Find where the given text appears and provide that cell's center as [x, y] coordinate. 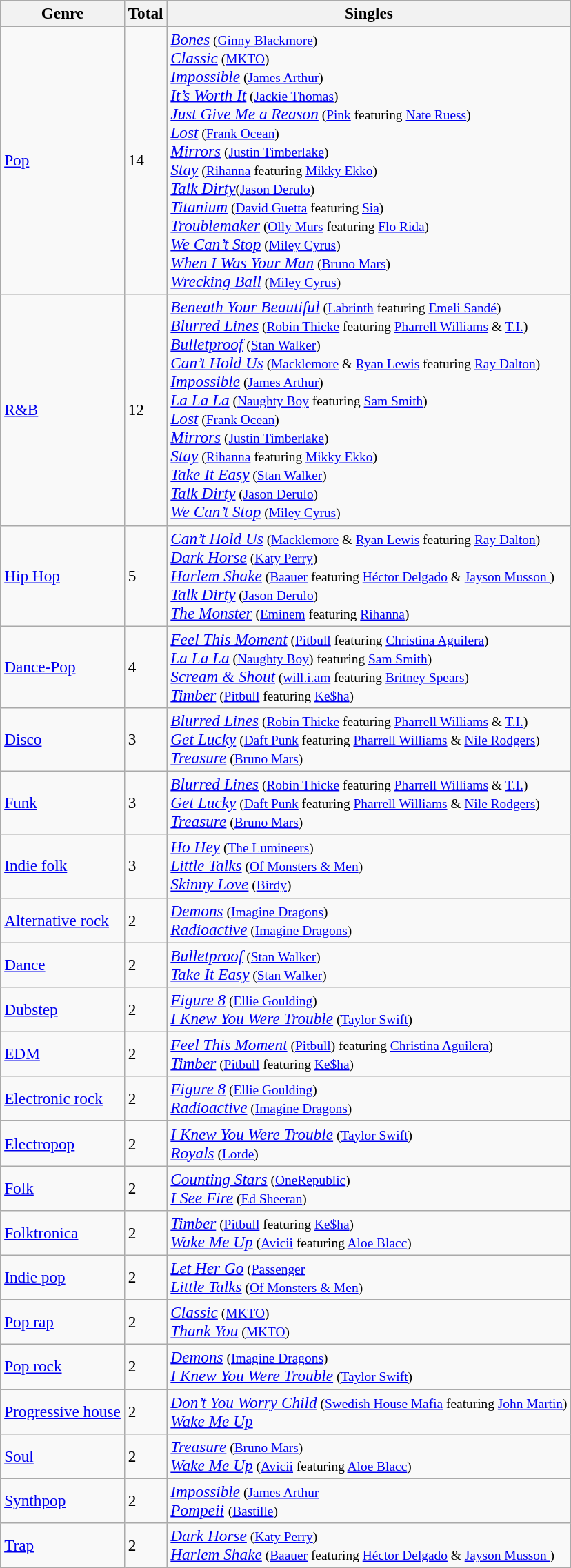
Figure 8 (Ellie Goulding)I Knew You Were Trouble (Taylor Swift) [369, 1009]
Dark Horse (Katy Perry)Harlem Shake (Baauer featuring Héctor Delgado & Jayson Musson ) [369, 1545]
Trap [63, 1545]
Electronic rock [63, 1099]
Pop rap [63, 1323]
Dance-Pop [63, 666]
EDM [63, 1054]
Progressive house [63, 1411]
Soul [63, 1456]
14 [146, 160]
I Knew You Were Trouble (Taylor Swift)Royals (Lorde) [369, 1143]
Hip Hop [63, 576]
Treasure (Bruno Mars)Wake Me Up (Avicii featuring Aloe Blacc) [369, 1456]
Indie folk [63, 866]
4 [146, 666]
Feel This Moment (Pitbull) featuring Christina Aguilera)Timber (Pitbull featuring Ke$ha) [369, 1054]
Folk [63, 1187]
Don’t You Worry Child (Swedish House Mafia featuring John Martin)Wake Me Up [369, 1411]
Electropop [63, 1143]
Bulletproof (Stan Walker)Take It Easy (Stan Walker) [369, 964]
Timber (Pitbull featuring Ke$ha)Wake Me Up (Avicii featuring Aloe Blacc) [369, 1233]
Disco [63, 739]
Impossible (James ArthurPompeii (Bastille) [369, 1500]
Total [146, 13]
Pop rock [63, 1367]
12 [146, 410]
Alternative rock [63, 920]
Genre [63, 13]
Synthpop [63, 1500]
Ho Hey (The Lumineers)Little Talks (Of Monsters & Men)Skinny Love (Birdy) [369, 866]
Classic (MKTO)Thank You (MKTO) [369, 1323]
Let Her Go (PassengerLittle Talks (Of Monsters & Men) [369, 1277]
R&B [63, 410]
Figure 8 (Ellie Goulding)Radioactive (Imagine Dragons) [369, 1099]
Demons (Imagine Dragons)Radioactive (Imagine Dragons) [369, 920]
Dubstep [63, 1009]
Dance [63, 964]
5 [146, 576]
Indie pop [63, 1277]
Funk [63, 803]
Singles [369, 13]
Folktronica [63, 1233]
Demons (Imagine Dragons)I Knew You Were Trouble (Taylor Swift) [369, 1367]
Pop [63, 160]
Counting Stars (OneRepublic)I See Fire (Ed Sheeran) [369, 1187]
